Return [x, y] of the center of cell containing provided text 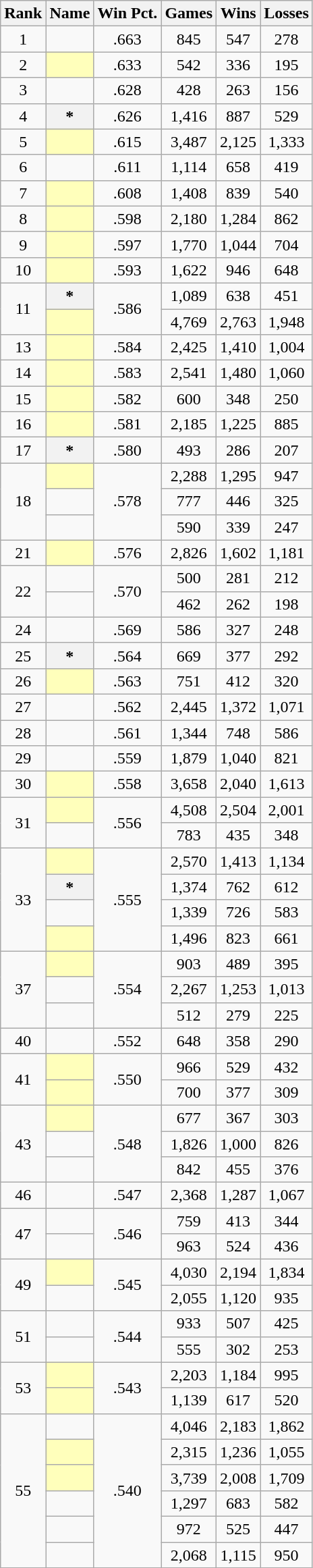
748 [239, 732]
704 [287, 244]
1,602 [239, 553]
582 [287, 1503]
.583 [127, 373]
2,826 [189, 553]
1,374 [189, 887]
3 [23, 90]
935 [287, 1298]
4,769 [189, 322]
1,372 [239, 707]
2,183 [239, 1426]
542 [189, 65]
2,185 [189, 425]
.559 [127, 759]
842 [189, 1170]
2,203 [189, 1375]
1,770 [189, 244]
2,055 [189, 1298]
16 [23, 425]
51 [23, 1336]
583 [287, 913]
2 [23, 65]
28 [23, 732]
11 [23, 308]
1,333 [287, 142]
995 [287, 1375]
419 [287, 167]
376 [287, 1170]
2,194 [239, 1272]
.581 [127, 425]
.555 [127, 900]
8 [23, 219]
281 [239, 578]
198 [287, 604]
1,284 [239, 219]
1,139 [189, 1401]
432 [287, 1066]
263 [239, 90]
2,001 [287, 810]
700 [189, 1092]
1,826 [189, 1144]
1,071 [287, 707]
1,013 [287, 990]
493 [189, 450]
.564 [127, 655]
3,658 [189, 784]
250 [287, 399]
887 [239, 116]
520 [287, 1401]
43 [23, 1143]
.556 [127, 823]
367 [239, 1118]
826 [287, 1144]
395 [287, 964]
29 [23, 759]
286 [239, 450]
1,089 [189, 296]
.543 [127, 1388]
253 [287, 1349]
903 [189, 964]
21 [23, 553]
1,410 [239, 348]
278 [287, 39]
262 [239, 604]
Wins [239, 13]
248 [287, 630]
.570 [127, 591]
1,862 [287, 1426]
777 [189, 502]
436 [287, 1247]
17 [23, 450]
325 [287, 502]
.628 [127, 90]
.558 [127, 784]
Games [189, 13]
658 [239, 167]
966 [189, 1066]
1,225 [239, 425]
669 [189, 655]
.584 [127, 348]
.615 [127, 142]
1,134 [287, 861]
2,267 [189, 990]
.663 [127, 39]
1,253 [239, 990]
207 [287, 450]
2,763 [239, 322]
1,295 [239, 476]
6 [23, 167]
37 [23, 990]
1,114 [189, 167]
413 [239, 1221]
2,570 [189, 861]
.561 [127, 732]
447 [287, 1529]
612 [287, 887]
428 [189, 90]
524 [239, 1247]
489 [239, 964]
Win Pct. [127, 13]
783 [189, 836]
327 [239, 630]
.562 [127, 707]
500 [189, 578]
1,480 [239, 373]
46 [23, 1195]
1,613 [287, 784]
1,413 [239, 861]
1,879 [189, 759]
.545 [127, 1285]
1,004 [287, 348]
1,344 [189, 732]
2,288 [189, 476]
1,834 [287, 1272]
525 [239, 1529]
33 [23, 900]
455 [239, 1170]
683 [239, 1503]
1,416 [189, 116]
1,948 [287, 322]
.546 [127, 1234]
.582 [127, 399]
451 [287, 296]
638 [239, 296]
1,408 [189, 193]
9 [23, 244]
963 [189, 1247]
1,339 [189, 913]
18 [23, 502]
.593 [127, 270]
661 [287, 938]
1,055 [287, 1452]
412 [239, 681]
1,287 [239, 1195]
292 [287, 655]
31 [23, 823]
933 [189, 1324]
845 [189, 39]
1,181 [287, 553]
1,040 [239, 759]
40 [23, 1041]
1,120 [239, 1298]
.633 [127, 65]
435 [239, 836]
.598 [127, 219]
10 [23, 270]
55 [23, 1490]
862 [287, 219]
13 [23, 348]
4,046 [189, 1426]
507 [239, 1324]
1 [23, 39]
1,184 [239, 1375]
2,445 [189, 707]
2,008 [239, 1478]
303 [287, 1118]
.540 [127, 1490]
2,180 [189, 219]
2,504 [239, 810]
247 [287, 527]
555 [189, 1349]
2,541 [189, 373]
.550 [127, 1079]
4 [23, 116]
2,425 [189, 348]
947 [287, 476]
751 [189, 681]
.576 [127, 553]
24 [23, 630]
290 [287, 1041]
5 [23, 142]
27 [23, 707]
462 [189, 604]
49 [23, 1285]
.552 [127, 1041]
47 [23, 1234]
358 [239, 1041]
225 [287, 1015]
726 [239, 913]
339 [239, 527]
156 [287, 90]
30 [23, 784]
26 [23, 681]
1,236 [239, 1452]
4,030 [189, 1272]
.547 [127, 1195]
279 [239, 1015]
1,496 [189, 938]
7 [23, 193]
195 [287, 65]
425 [287, 1324]
950 [287, 1555]
Rank [23, 13]
.578 [127, 502]
.554 [127, 990]
3,739 [189, 1478]
Name [70, 13]
2,368 [189, 1195]
600 [189, 399]
839 [239, 193]
14 [23, 373]
.580 [127, 450]
41 [23, 1079]
1,709 [287, 1478]
2,315 [189, 1452]
336 [239, 65]
547 [239, 39]
2,068 [189, 1555]
2,125 [239, 142]
212 [287, 578]
446 [239, 502]
.544 [127, 1336]
.611 [127, 167]
.548 [127, 1143]
759 [189, 1221]
1,060 [287, 373]
540 [287, 193]
972 [189, 1529]
617 [239, 1401]
.597 [127, 244]
946 [239, 270]
53 [23, 1388]
344 [287, 1221]
Losses [287, 13]
4,508 [189, 810]
1,297 [189, 1503]
762 [239, 887]
2,040 [239, 784]
.563 [127, 681]
1,044 [239, 244]
677 [189, 1118]
309 [287, 1092]
512 [189, 1015]
821 [287, 759]
15 [23, 399]
.608 [127, 193]
.569 [127, 630]
3,487 [189, 142]
320 [287, 681]
1,067 [287, 1195]
823 [239, 938]
1,622 [189, 270]
302 [239, 1349]
22 [23, 591]
885 [287, 425]
1,000 [239, 1144]
590 [189, 527]
25 [23, 655]
.626 [127, 116]
.586 [127, 308]
1,115 [239, 1555]
